For the text-containing cell, return its midpoint in (X, Y) coordinate format. 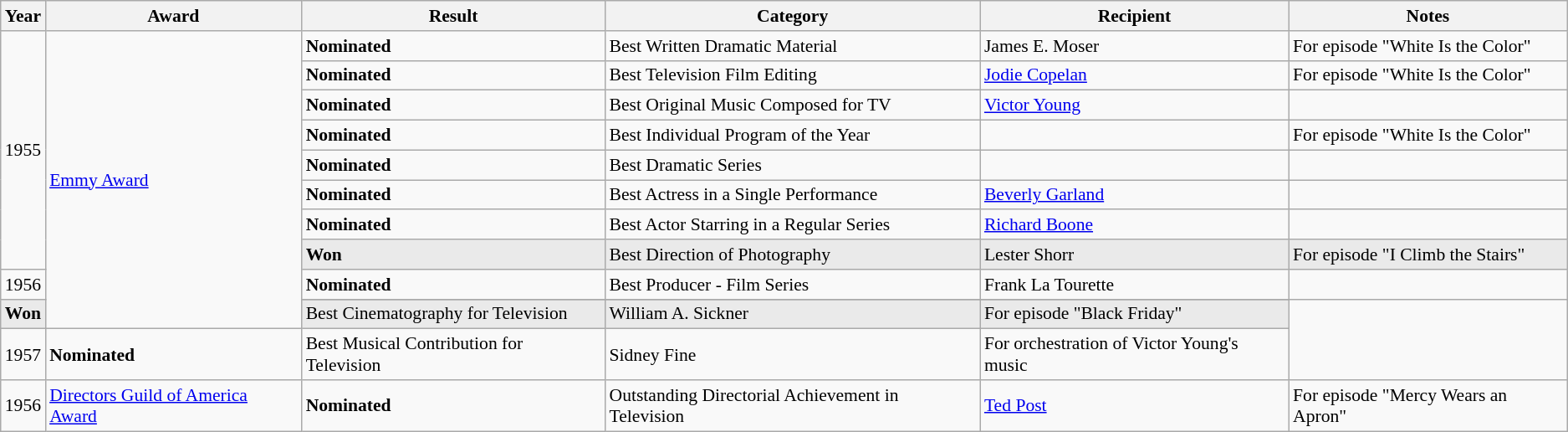
Best Television Film Editing (792, 75)
Category (792, 16)
Lester Shorr (1134, 255)
Emmy Award (174, 180)
Frank La Tourette (1134, 285)
Best Dramatic Series (792, 165)
Best Musical Contribution for Television (453, 355)
Best Written Dramatic Material (792, 46)
Victor Young (1134, 105)
Best Actress in a Single Performance (792, 195)
Richard Boone (1134, 225)
Best Original Music Composed for TV (792, 105)
Directors Guild of America Award (174, 405)
Beverly Garland (1134, 195)
Year (23, 16)
James E. Moser (1134, 46)
Ted Post (1134, 405)
Sidney Fine (792, 355)
For episode "Mercy Wears an Apron" (1428, 405)
Award (174, 16)
Best Actor Starring in a Regular Series (792, 225)
Best Individual Program of the Year (792, 136)
Jodie Copelan (1134, 75)
Notes (1428, 16)
Best Direction of Photography (792, 255)
Recipient (1134, 16)
For episode "I Climb the Stairs" (1428, 255)
Best Cinematography for Television (453, 314)
1957 (23, 355)
For episode "Black Friday" (1134, 314)
Best Producer - Film Series (792, 285)
Outstanding Directorial Achievement in Television (792, 405)
1955 (23, 151)
William A. Sickner (792, 314)
For orchestration of Victor Young's music (1134, 355)
Result (453, 16)
